Determine the (X, Y) coordinate at the center of the cell enclosing the given text.  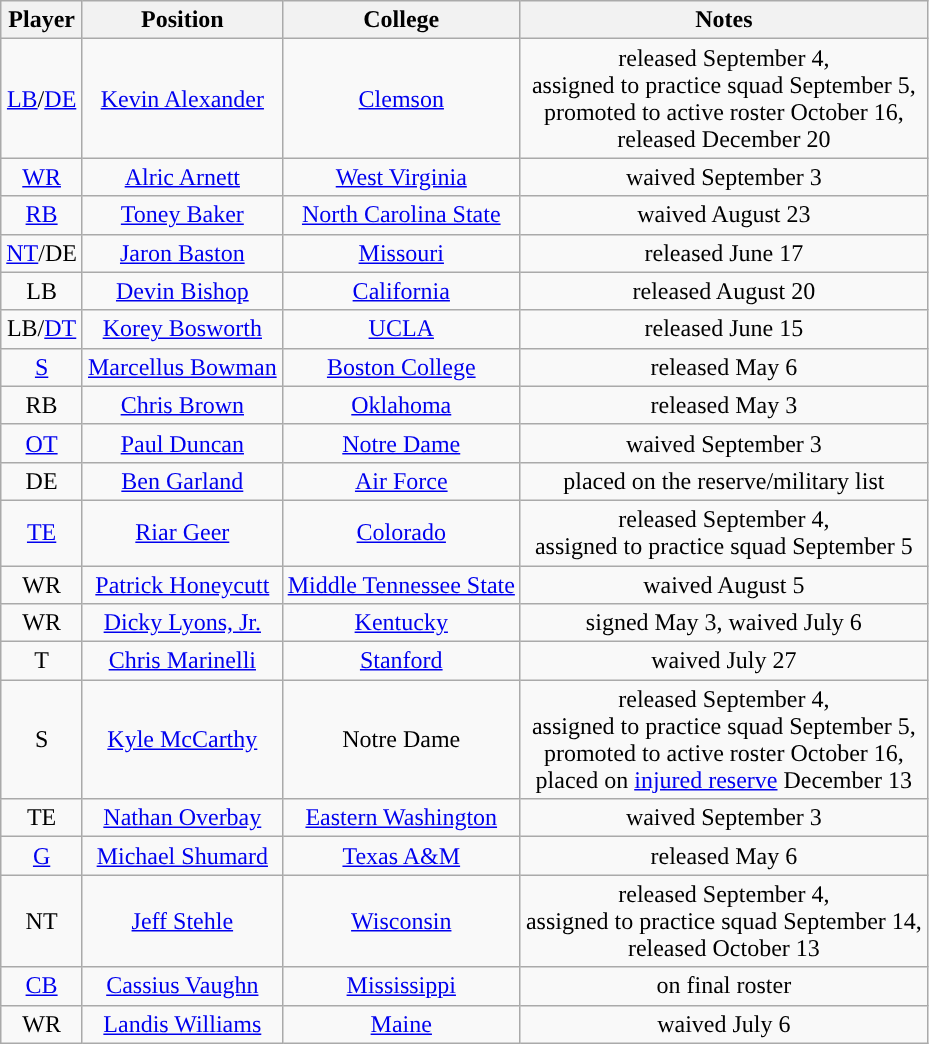
Kentucky (401, 623)
released June 15 (724, 329)
Marcellus Bowman (182, 367)
released August 20 (724, 291)
Devin Bishop (182, 291)
OT (42, 443)
West Virginia (401, 177)
Player (42, 20)
Landis Williams (182, 1024)
Riar Geer (182, 532)
Kyle McCarthy (182, 740)
Dicky Lyons, Jr. (182, 623)
LB/DE (42, 98)
Wisconsin (401, 921)
Oklahoma (401, 405)
DE (42, 481)
Boston College (401, 367)
Middle Tennessee State (401, 585)
UCLA (401, 329)
Patrick Honeycutt (182, 585)
NT/DE (42, 253)
Michael Shumard (182, 856)
Kevin Alexander (182, 98)
LB (42, 291)
Jeff Stehle (182, 921)
released September 4,assigned to practice squad September 5 (724, 532)
Stanford (401, 661)
released September 4,assigned to practice squad September 5,promoted to active roster October 16,released December 20 (724, 98)
LB/DT (42, 329)
Korey Bosworth (182, 329)
released September 4,assigned to practice squad September 14,released October 13 (724, 921)
released May 3 (724, 405)
placed on the reserve/military list (724, 481)
Maine (401, 1024)
Nathan Overbay (182, 818)
Clemson (401, 98)
North Carolina State (401, 215)
Paul Duncan (182, 443)
waived August 5 (724, 585)
College (401, 20)
Mississippi (401, 986)
Missouri (401, 253)
T (42, 661)
Position (182, 20)
Ben Garland (182, 481)
signed May 3, waived July 6 (724, 623)
Jaron Baston (182, 253)
California (401, 291)
waived July 27 (724, 661)
Texas A&M (401, 856)
released September 4,assigned to practice squad September 5,promoted to active roster October 16,placed on injured reserve December 13 (724, 740)
Toney Baker (182, 215)
G (42, 856)
Air Force (401, 481)
Eastern Washington (401, 818)
released June 17 (724, 253)
Cassius Vaughn (182, 986)
CB (42, 986)
Alric Arnett (182, 177)
waived July 6 (724, 1024)
Chris Brown (182, 405)
on final roster (724, 986)
Notes (724, 20)
Chris Marinelli (182, 661)
NT (42, 921)
Colorado (401, 532)
waived August 23 (724, 215)
